Provide the (X, Y) coordinate of the cell's center where the given text is located.  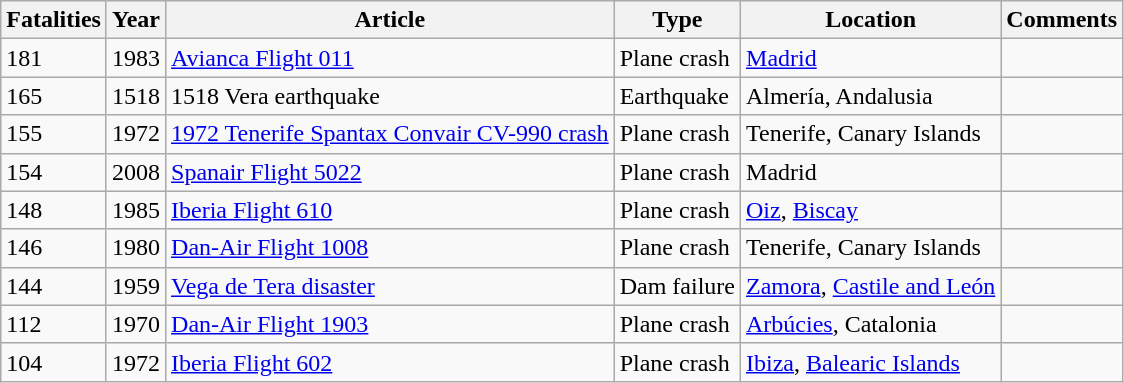
144 (54, 286)
1959 (136, 286)
Iberia Flight 602 (390, 362)
112 (54, 324)
Vega de Tera disaster (390, 286)
165 (54, 96)
Zamora, Castile and León (871, 286)
2008 (136, 172)
Location (871, 20)
Comments (1062, 20)
Dam failure (677, 286)
Arbúcies, Catalonia (871, 324)
1518 (136, 96)
Article (390, 20)
Almería, Andalusia (871, 96)
Spanair Flight 5022 (390, 172)
154 (54, 172)
Oiz, Biscay (871, 210)
146 (54, 248)
181 (54, 58)
Dan-Air Flight 1903 (390, 324)
Dan-Air Flight 1008 (390, 248)
1970 (136, 324)
1972 Tenerife Spantax Convair CV-990 crash (390, 134)
Earthquake (677, 96)
1985 (136, 210)
148 (54, 210)
1980 (136, 248)
1518 Vera earthquake (390, 96)
104 (54, 362)
Ibiza, Balearic Islands (871, 362)
Year (136, 20)
Iberia Flight 610 (390, 210)
Type (677, 20)
Avianca Flight 011 (390, 58)
1983 (136, 58)
155 (54, 134)
Fatalities (54, 20)
